Detect which cell encompasses the target text, then output its (x, y) center coordinate. 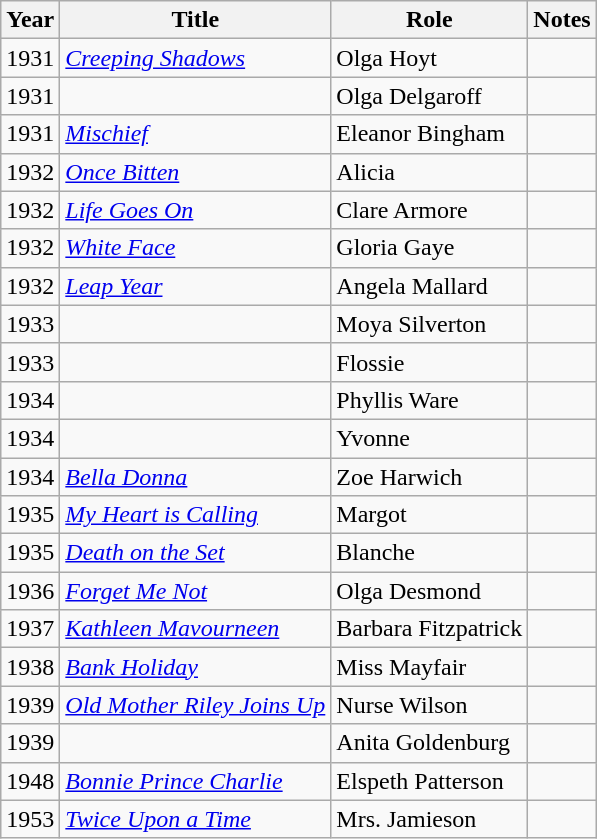
Kathleen Mavourneen (196, 629)
Olga Hoyt (430, 58)
1938 (30, 667)
Moya Silverton (430, 324)
Title (196, 20)
White Face (196, 248)
Role (430, 20)
Bonnie Prince Charlie (196, 781)
Zoe Harwich (430, 477)
Notes (562, 20)
Elspeth Patterson (430, 781)
Mrs. Jamieson (430, 819)
Creeping Shadows (196, 58)
Margot (430, 515)
Bank Holiday (196, 667)
Flossie (430, 362)
Nurse Wilson (430, 705)
Once Bitten (196, 172)
Clare Armore (430, 210)
Anita Goldenburg (430, 743)
1937 (30, 629)
Angela Mallard (430, 286)
1953 (30, 819)
Miss Mayfair (430, 667)
Year (30, 20)
Alicia (430, 172)
Life Goes On (196, 210)
Old Mother Riley Joins Up (196, 705)
Blanche (430, 553)
Olga Desmond (430, 591)
Phyllis Ware (430, 400)
Yvonne (430, 438)
My Heart is Calling (196, 515)
1948 (30, 781)
1936 (30, 591)
Death on the Set (196, 553)
Mischief (196, 134)
Eleanor Bingham (430, 134)
Leap Year (196, 286)
Forget Me Not (196, 591)
Gloria Gaye (430, 248)
Barbara Fitzpatrick (430, 629)
Bella Donna (196, 477)
Olga Delgaroff (430, 96)
Twice Upon a Time (196, 819)
